Extract the (X, Y) coordinate from the center of the cell holding the provided text.  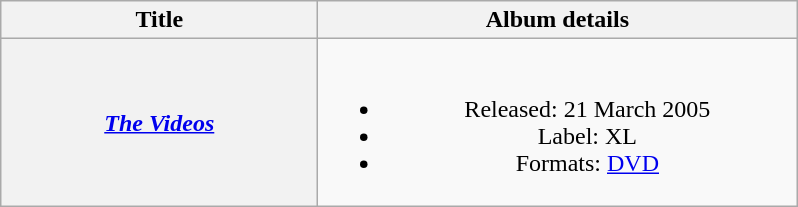
The Videos (160, 122)
Album details (558, 20)
Title (160, 20)
Released: 21 March 2005Label: XLFormats: DVD (558, 122)
